Provide the (x, y) coordinate of the cell's center where the given text is located.  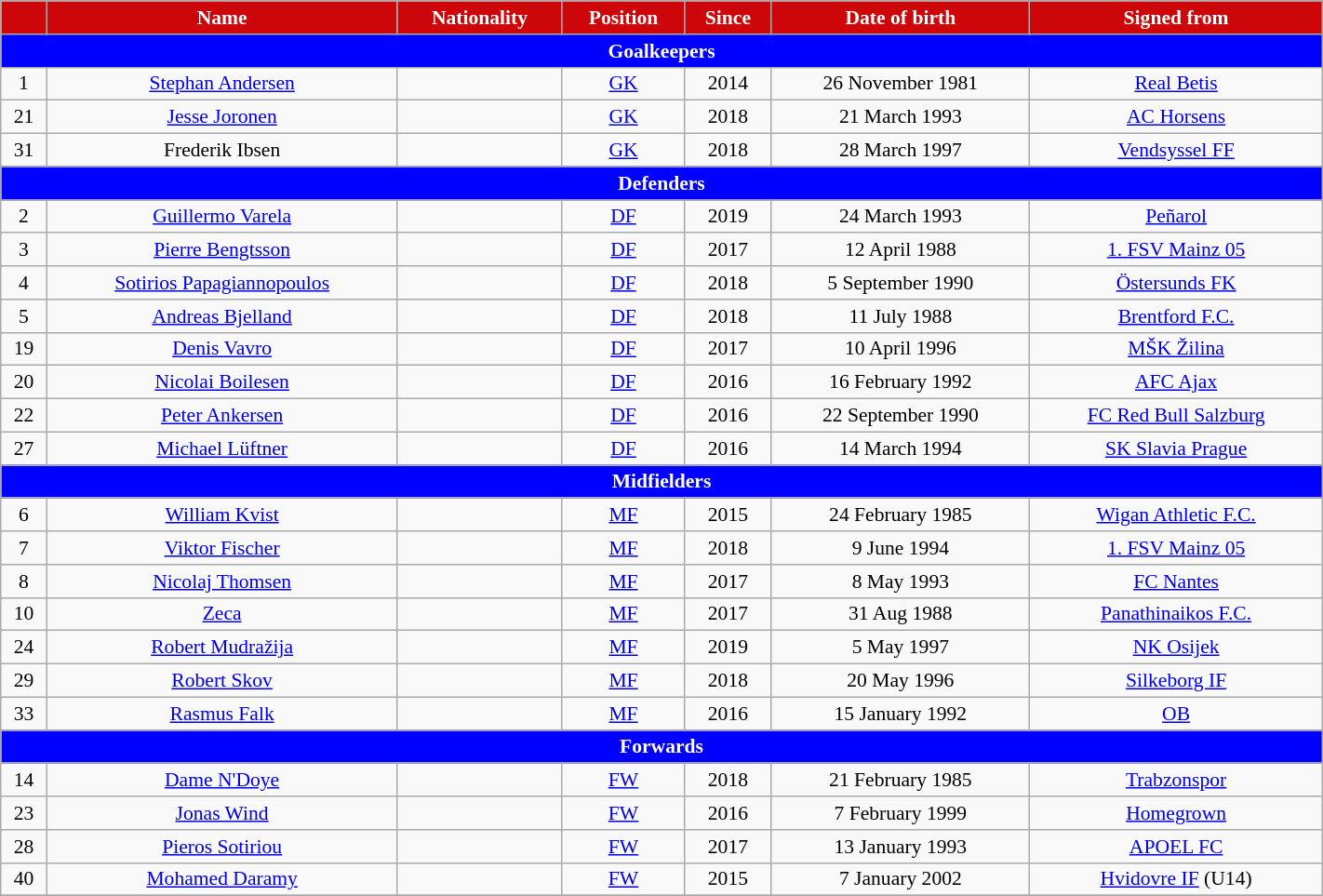
29 (24, 681)
19 (24, 349)
28 March 1997 (901, 151)
Stephan Andersen (221, 84)
Rasmus Falk (221, 714)
Viktor Fischer (221, 548)
7 January 2002 (901, 879)
14 (24, 781)
21 March 1993 (901, 117)
Robert Skov (221, 681)
14 March 1994 (901, 448)
2014 (728, 84)
AFC Ajax (1176, 382)
Guillermo Varela (221, 217)
4 (24, 283)
Robert Mudražija (221, 648)
Pieros Sotiriou (221, 847)
Name (221, 18)
20 May 1996 (901, 681)
8 (24, 582)
33 (24, 714)
William Kvist (221, 515)
16 February 1992 (901, 382)
26 November 1981 (901, 84)
22 (24, 416)
40 (24, 879)
Midfielders (661, 482)
Nicolai Boilesen (221, 382)
Brentford F.C. (1176, 316)
24 February 1985 (901, 515)
8 May 1993 (901, 582)
24 March 1993 (901, 217)
Mohamed Daramy (221, 879)
Jesse Joronen (221, 117)
Trabzonspor (1176, 781)
5 September 1990 (901, 283)
Nationality (480, 18)
Goalkeepers (661, 51)
Frederik Ibsen (221, 151)
Jonas Wind (221, 813)
Hvidovre IF (U14) (1176, 879)
21 (24, 117)
28 (24, 847)
22 September 1990 (901, 416)
Panathinaikos F.C. (1176, 614)
AC Horsens (1176, 117)
Real Betis (1176, 84)
Nicolaj Thomsen (221, 582)
Homegrown (1176, 813)
20 (24, 382)
Since (728, 18)
31 (24, 151)
Dame N'Doye (221, 781)
6 (24, 515)
Defenders (661, 183)
21 February 1985 (901, 781)
1 (24, 84)
5 (24, 316)
10 April 1996 (901, 349)
2 (24, 217)
7 (24, 548)
23 (24, 813)
APOEL FC (1176, 847)
Position (623, 18)
Forwards (661, 747)
Pierre Bengtsson (221, 250)
Vendsyssel FF (1176, 151)
Signed from (1176, 18)
Östersunds FK (1176, 283)
OB (1176, 714)
9 June 1994 (901, 548)
24 (24, 648)
Silkeborg IF (1176, 681)
Date of birth (901, 18)
12 April 1988 (901, 250)
SK Slavia Prague (1176, 448)
Andreas Bjelland (221, 316)
10 (24, 614)
Sotirios Papagiannopoulos (221, 283)
13 January 1993 (901, 847)
3 (24, 250)
Zeca (221, 614)
11 July 1988 (901, 316)
15 January 1992 (901, 714)
MŠK Žilina (1176, 349)
Wigan Athletic F.C. (1176, 515)
Michael Lüftner (221, 448)
FC Nantes (1176, 582)
Peter Ankersen (221, 416)
5 May 1997 (901, 648)
NK Osijek (1176, 648)
7 February 1999 (901, 813)
Peñarol (1176, 217)
27 (24, 448)
31 Aug 1988 (901, 614)
FC Red Bull Salzburg (1176, 416)
Denis Vavro (221, 349)
